Capture the cell that displays the provided text and extract its [X, Y] central coordinate. 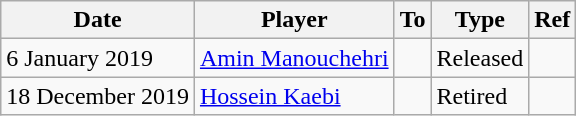
18 December 2019 [98, 96]
Hossein Kaebi [294, 96]
Date [98, 20]
Type [480, 20]
Ref [552, 20]
Amin Manouchehri [294, 58]
Player [294, 20]
6 January 2019 [98, 58]
To [412, 20]
Released [480, 58]
Retired [480, 96]
